Provide the [X, Y] coordinate of the cell's center where the given text is located.  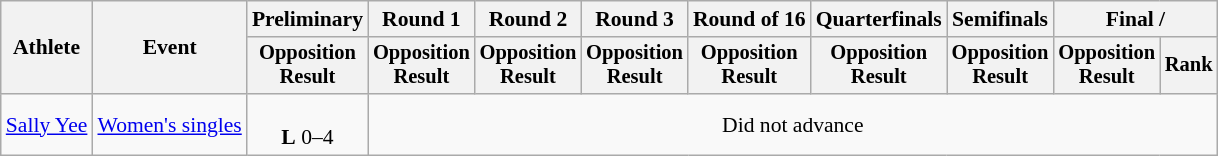
Sally Yee [47, 124]
Quarterfinals [879, 19]
Women's singles [169, 124]
Round of 16 [750, 19]
Preliminary [308, 19]
L 0–4 [308, 124]
Athlete [47, 48]
Final / [1135, 19]
Semifinals [1000, 19]
Round 3 [634, 19]
Round 1 [422, 19]
Did not advance [792, 124]
Event [169, 48]
Rank [1189, 66]
Round 2 [528, 19]
